Find where the given text appears and provide that cell's center as (x, y) coordinate. 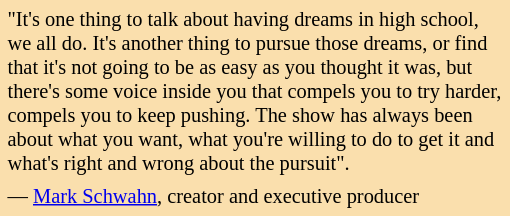
— Mark Schwahn, creator and executive producer (255, 196)
